For the text-containing cell, return its midpoint in [X, Y] coordinate format. 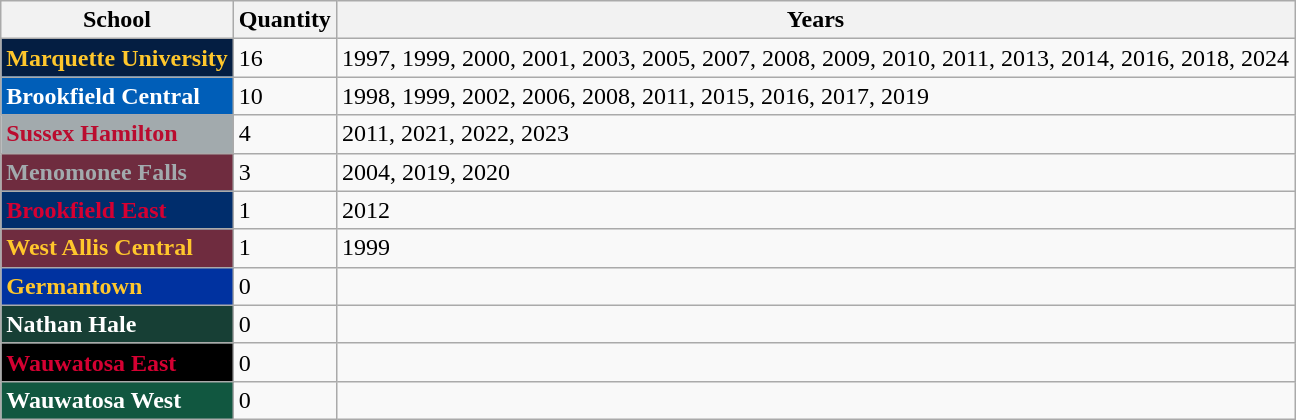
2012 [815, 210]
2004, 2019, 2020 [815, 172]
Years [815, 20]
10 [284, 96]
16 [284, 58]
Nathan Hale [118, 324]
2011, 2021, 2022, 2023 [815, 134]
School [118, 20]
Menomonee Falls [118, 172]
1998, 1999, 2002, 2006, 2008, 2011, 2015, 2016, 2017, 2019 [815, 96]
Marquette University [118, 58]
Brookfield East [118, 210]
Brookfield Central [118, 96]
1997, 1999, 2000, 2001, 2003, 2005, 2007, 2008, 2009, 2010, 2011, 2013, 2014, 2016, 2018, 2024 [815, 58]
4 [284, 134]
Wauwatosa East [118, 362]
Wauwatosa West [118, 400]
West Allis Central [118, 248]
Sussex Hamilton [118, 134]
3 [284, 172]
1999 [815, 248]
Germantown [118, 286]
Quantity [284, 20]
